Output the [x, y] coordinate of the center of the cell containing the given text.  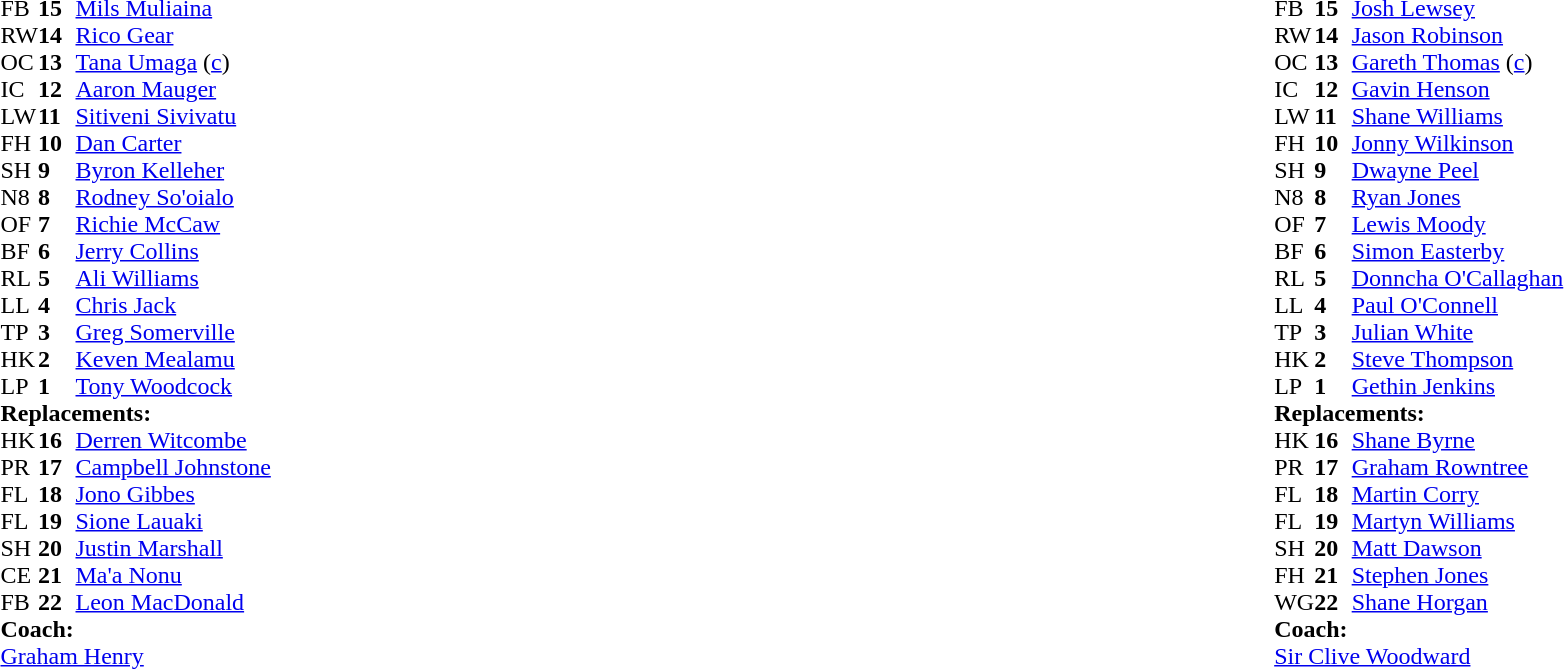
Graham Rowntree [1458, 468]
Stephen Jones [1458, 576]
Sir Clive Woodward [1418, 656]
FB [19, 602]
Jerry Collins [174, 252]
Aaron Mauger [174, 90]
Jono Gibbes [174, 494]
WG [1294, 602]
Keven Mealamu [174, 360]
Shane Byrne [1458, 440]
Sitiveni Sivivatu [174, 116]
Shane Williams [1458, 116]
Jason Robinson [1458, 36]
Graham Henry [135, 656]
Lewis Moody [1458, 224]
CE [19, 576]
Campbell Johnstone [174, 468]
Tony Woodcock [174, 386]
Tana Umaga (c) [174, 62]
Martin Corry [1458, 494]
Shane Horgan [1458, 602]
Leon MacDonald [174, 602]
Rico Gear [174, 36]
Steve Thompson [1458, 360]
Chris Jack [174, 306]
Julian White [1458, 332]
Byron Kelleher [174, 170]
Greg Somerville [174, 332]
Ryan Jones [1458, 198]
Rodney So'oialo [174, 198]
Gethin Jenkins [1458, 386]
Gavin Henson [1458, 90]
Donncha O'Callaghan [1458, 278]
Derren Witcombe [174, 440]
Paul O'Connell [1458, 306]
Justin Marshall [174, 548]
Jonny Wilkinson [1458, 144]
Dwayne Peel [1458, 170]
Gareth Thomas (c) [1458, 62]
Sione Lauaki [174, 522]
Richie McCaw [174, 224]
Martyn Williams [1458, 522]
Matt Dawson [1458, 548]
Simon Easterby [1458, 252]
Dan Carter [174, 144]
Ali Williams [174, 278]
Ma'a Nonu [174, 576]
